Return the (x, y) coordinate for the center point of the cell that contains the specified text.  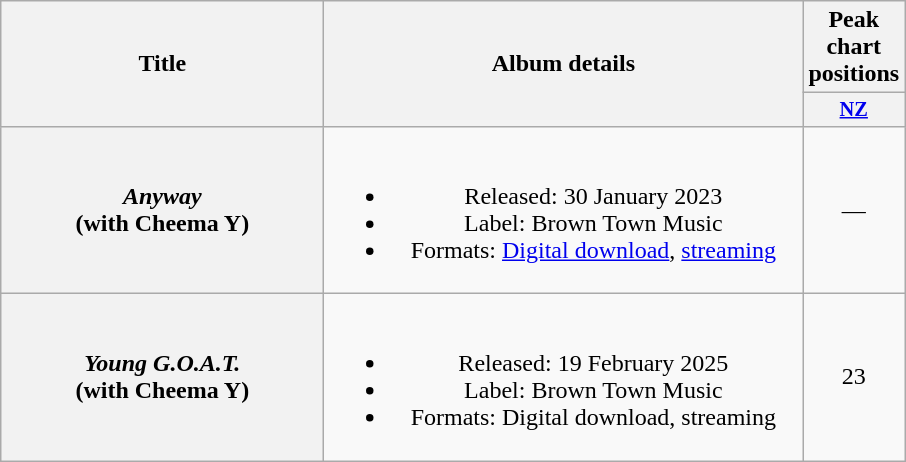
Young G.O.A.T.(with Cheema Y) (162, 378)
Released: 30 January 2023Label: Brown Town MusicFormats: Digital download, streaming (564, 210)
Peak chart positions (854, 47)
Title (162, 64)
23 (854, 378)
Album details (564, 64)
Anyway(with Cheema Y) (162, 210)
Released: 19 February 2025Label: Brown Town MusicFormats: Digital download, streaming (564, 378)
NZ (854, 110)
— (854, 210)
